Provide the (X, Y) coordinate of the cell's center where the given text is located.  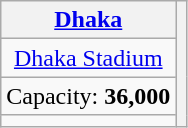
Dhaka (88, 20)
Capacity: 36,000 (88, 96)
Dhaka Stadium (88, 58)
